Pinpoint the cell where the given text exists, returning its [x, y] midpoint coordinate. 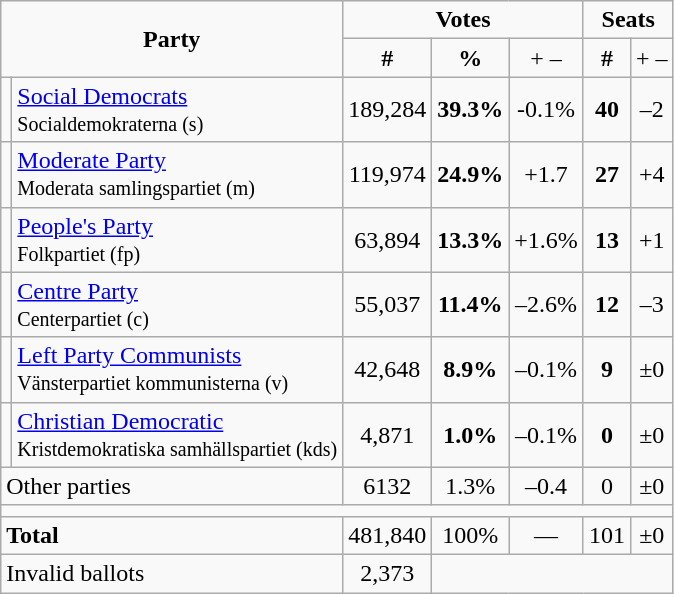
% [470, 58]
11.4% [470, 304]
13 [606, 240]
–2 [652, 110]
Centre PartyCenterpartiet (c) [178, 304]
-0.1% [546, 110]
Left Party CommunistsVänsterpartiet kommunisterna (v) [178, 370]
55,037 [388, 304]
8.9% [470, 370]
–0.4 [546, 486]
–2.6% [546, 304]
2,373 [388, 573]
27 [606, 174]
+1.6% [546, 240]
–3 [652, 304]
Total [172, 535]
9 [606, 370]
189,284 [388, 110]
40 [606, 110]
24.9% [470, 174]
— [546, 535]
Moderate PartyModerata samlingspartiet (m) [178, 174]
101 [606, 535]
42,648 [388, 370]
119,974 [388, 174]
100% [470, 535]
39.3% [470, 110]
4,871 [388, 434]
Votes [464, 20]
6132 [388, 486]
Social DemocratsSocialdemokraterna (s) [178, 110]
481,840 [388, 535]
Invalid ballots [172, 573]
1.3% [470, 486]
+1.7 [546, 174]
1.0% [470, 434]
Christian DemocraticKristdemokratiska samhällspartiet (kds) [178, 434]
+4 [652, 174]
Party [172, 39]
People's PartyFolkpartiet (fp) [178, 240]
+1 [652, 240]
Seats [628, 20]
13.3% [470, 240]
63,894 [388, 240]
Other parties [172, 486]
12 [606, 304]
